Return the [X, Y] coordinate for the center point of the cell that contains the specified text.  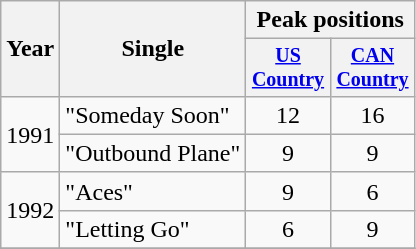
"Outbound Plane" [153, 153]
Peak positions [330, 20]
US Country [288, 68]
"Aces" [153, 191]
"Letting Go" [153, 229]
Year [30, 49]
12 [288, 115]
Single [153, 49]
16 [372, 115]
1991 [30, 134]
"Someday Soon" [153, 115]
CAN Country [372, 68]
1992 [30, 210]
